Search for the cell housing the specified text and yield its (X, Y) center coordinate. 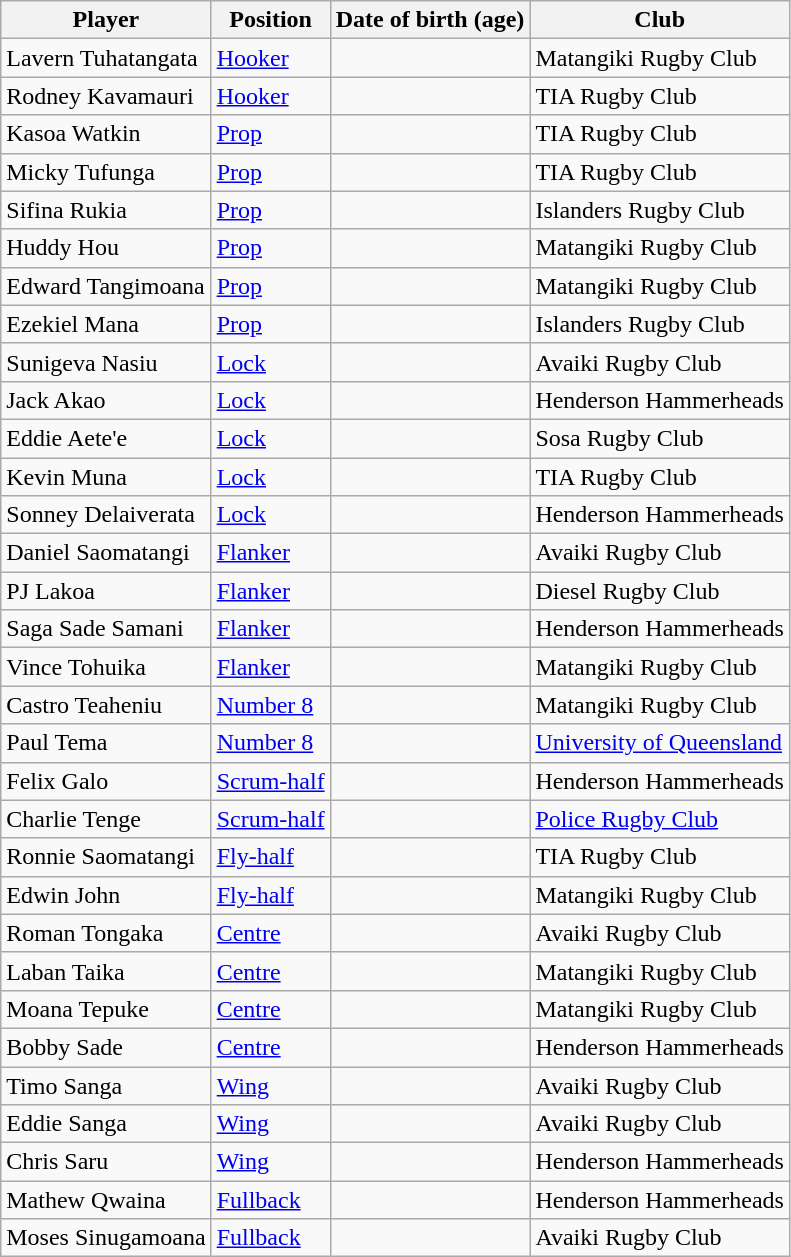
Laban Taika (106, 971)
Timo Sanga (106, 1085)
Position (270, 20)
Castro Teaheniu (106, 705)
Eddie Aete'e (106, 438)
Kasoa Watkin (106, 134)
Saga Sade Samani (106, 629)
Edward Tangimoana (106, 286)
Sonney Delaiverata (106, 515)
Moses Sinugamoana (106, 1238)
Diesel Rugby Club (660, 591)
Sosa Rugby Club (660, 438)
Felix Galo (106, 781)
Eddie Sanga (106, 1124)
Ezekiel Mana (106, 324)
University of Queensland (660, 743)
Club (660, 20)
Micky Tufunga (106, 172)
Charlie Tenge (106, 819)
Ronnie Saomatangi (106, 857)
Moana Tepuke (106, 1009)
Kevin Muna (106, 477)
Huddy Hou (106, 248)
Lavern Tuhatangata (106, 58)
Vince Tohuika (106, 667)
Date of birth (age) (430, 20)
Chris Saru (106, 1162)
Mathew Qwaina (106, 1200)
Jack Akao (106, 400)
Roman Tongaka (106, 933)
Player (106, 20)
PJ Lakoa (106, 591)
Daniel Saomatangi (106, 553)
Paul Tema (106, 743)
Sifina Rukia (106, 210)
Police Rugby Club (660, 819)
Bobby Sade (106, 1047)
Edwin John (106, 895)
Rodney Kavamauri (106, 96)
Sunigeva Nasiu (106, 362)
